Search for the cell housing the specified text and yield its [X, Y] center coordinate. 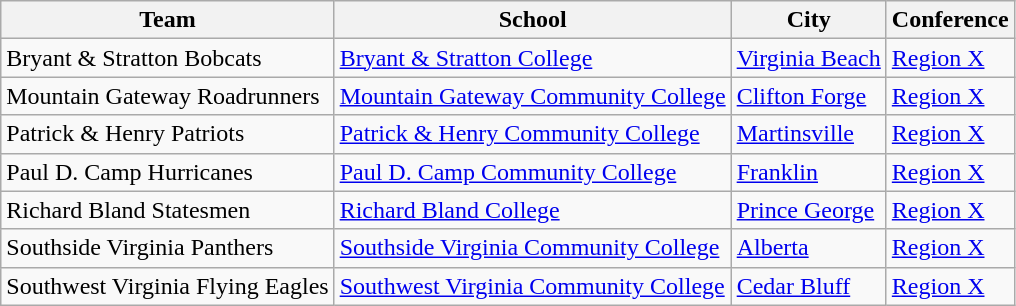
School [532, 20]
Richard Bland Statesmen [168, 210]
Cedar Bluff [808, 286]
Southside Virginia Panthers [168, 248]
Conference [950, 20]
Clifton Forge [808, 96]
Richard Bland College [532, 210]
Paul D. Camp Hurricanes [168, 172]
Virginia Beach [808, 58]
City [808, 20]
Southside Virginia Community College [532, 248]
Martinsville [808, 134]
Paul D. Camp Community College [532, 172]
Alberta [808, 248]
Southwest Virginia Flying Eagles [168, 286]
Southwest Virginia Community College [532, 286]
Patrick & Henry Patriots [168, 134]
Mountain Gateway Community College [532, 96]
Team [168, 20]
Patrick & Henry Community College [532, 134]
Prince George [808, 210]
Franklin [808, 172]
Bryant & Stratton College [532, 58]
Bryant & Stratton Bobcats [168, 58]
Mountain Gateway Roadrunners [168, 96]
